Output the (X, Y) coordinate of the center of the cell containing the given text.  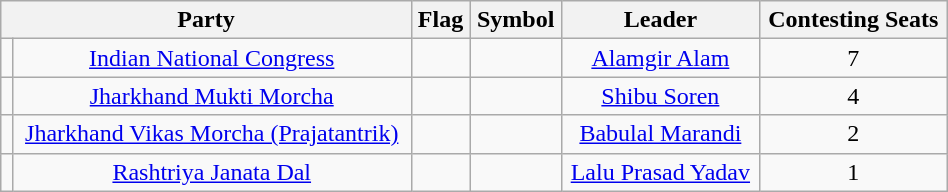
Leader (661, 20)
Contesting Seats (853, 20)
1 (853, 172)
Lalu Prasad Yadav (661, 172)
7 (853, 58)
Shibu Soren (661, 96)
Jharkhand Vikas Morcha (Prajatantrik) (212, 134)
Flag (440, 20)
2 (853, 134)
4 (853, 96)
Alamgir Alam (661, 58)
Jharkhand Mukti Morcha (212, 96)
Party (206, 20)
Indian National Congress (212, 58)
Babulal Marandi (661, 134)
Symbol (516, 20)
Rashtriya Janata Dal (212, 172)
